Return the (X, Y) coordinate for the center point of the cell that contains the specified text.  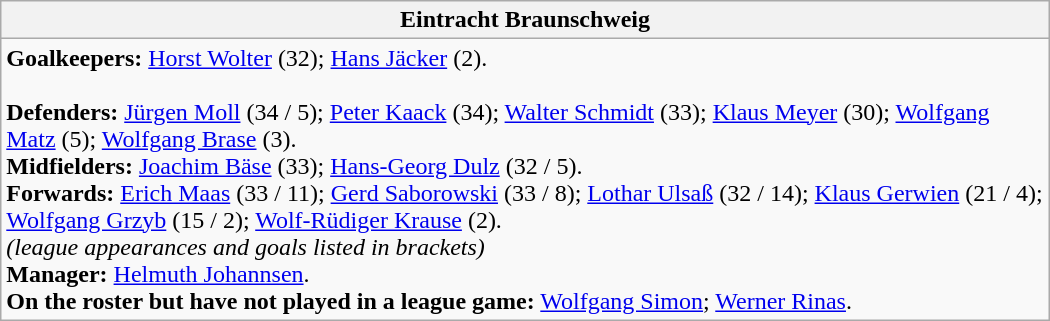
Eintracht Braunschweig (525, 20)
